Search for the cell housing the specified text and yield its [x, y] center coordinate. 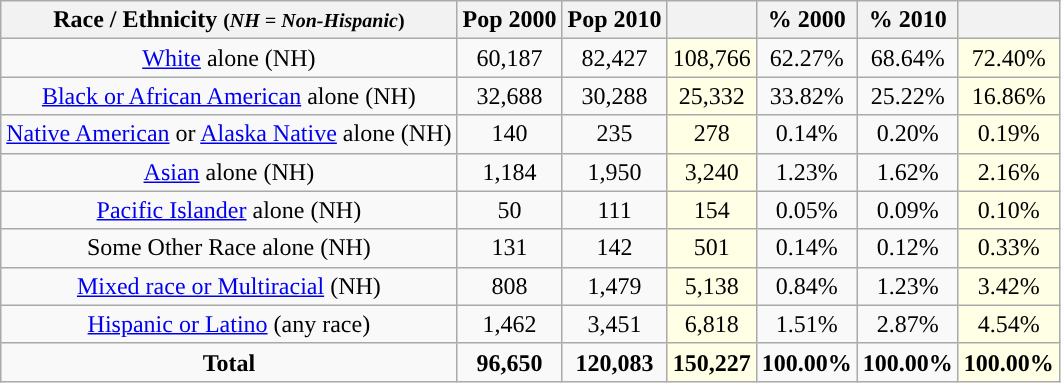
501 [712, 248]
1,462 [510, 324]
150,227 [712, 362]
5,138 [712, 286]
68.64% [908, 58]
Black or African American alone (NH) [229, 96]
0.12% [908, 248]
3,451 [614, 324]
72.40% [1008, 58]
60,187 [510, 58]
140 [510, 134]
16.86% [1008, 96]
White alone (NH) [229, 58]
0.19% [1008, 134]
278 [712, 134]
1.62% [908, 172]
32,688 [510, 96]
25,332 [712, 96]
808 [510, 286]
108,766 [712, 58]
1,950 [614, 172]
2.16% [1008, 172]
0.09% [908, 210]
Asian alone (NH) [229, 172]
2.87% [908, 324]
131 [510, 248]
120,083 [614, 362]
Race / Ethnicity (NH = Non-Hispanic) [229, 20]
96,650 [510, 362]
0.05% [806, 210]
Total [229, 362]
3,240 [712, 172]
4.54% [1008, 324]
0.20% [908, 134]
33.82% [806, 96]
Hispanic or Latino (any race) [229, 324]
Native American or Alaska Native alone (NH) [229, 134]
235 [614, 134]
Mixed race or Multiracial (NH) [229, 286]
142 [614, 248]
82,427 [614, 58]
Pacific Islander alone (NH) [229, 210]
1,479 [614, 286]
62.27% [806, 58]
111 [614, 210]
1,184 [510, 172]
0.84% [806, 286]
Some Other Race alone (NH) [229, 248]
50 [510, 210]
Pop 2010 [614, 20]
3.42% [1008, 286]
0.10% [1008, 210]
30,288 [614, 96]
Pop 2000 [510, 20]
0.33% [1008, 248]
6,818 [712, 324]
25.22% [908, 96]
% 2010 [908, 20]
1.51% [806, 324]
% 2000 [806, 20]
154 [712, 210]
